Determine the (X, Y) coordinate at the center of the cell enclosing the given text.  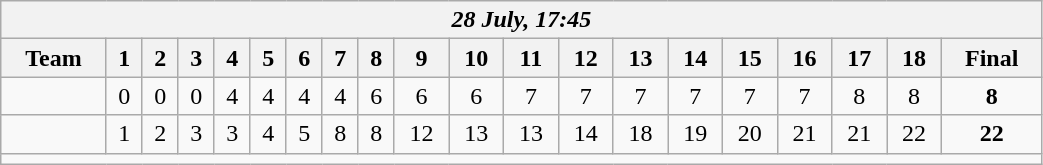
9 (422, 58)
Final (992, 58)
17 (860, 58)
11 (532, 58)
Team (54, 58)
20 (750, 134)
16 (804, 58)
19 (696, 134)
10 (476, 58)
28 July, 17:45 (522, 20)
15 (750, 58)
